Return (X, Y) of the center of cell containing provided text 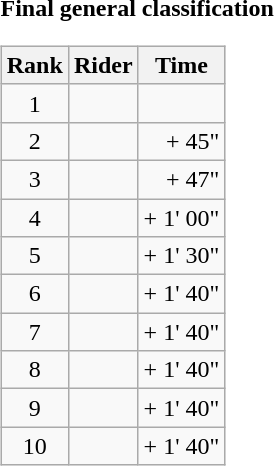
8 (34, 370)
6 (34, 294)
Time (182, 65)
5 (34, 256)
4 (34, 217)
Rider (103, 65)
+ 1' 30" (182, 256)
+ 45" (182, 141)
+ 1' 00" (182, 217)
9 (34, 408)
3 (34, 179)
+ 47" (182, 179)
2 (34, 141)
Rank (34, 65)
10 (34, 446)
1 (34, 103)
7 (34, 332)
